Locate the cell with the specified text and output its [x, y] center coordinate. 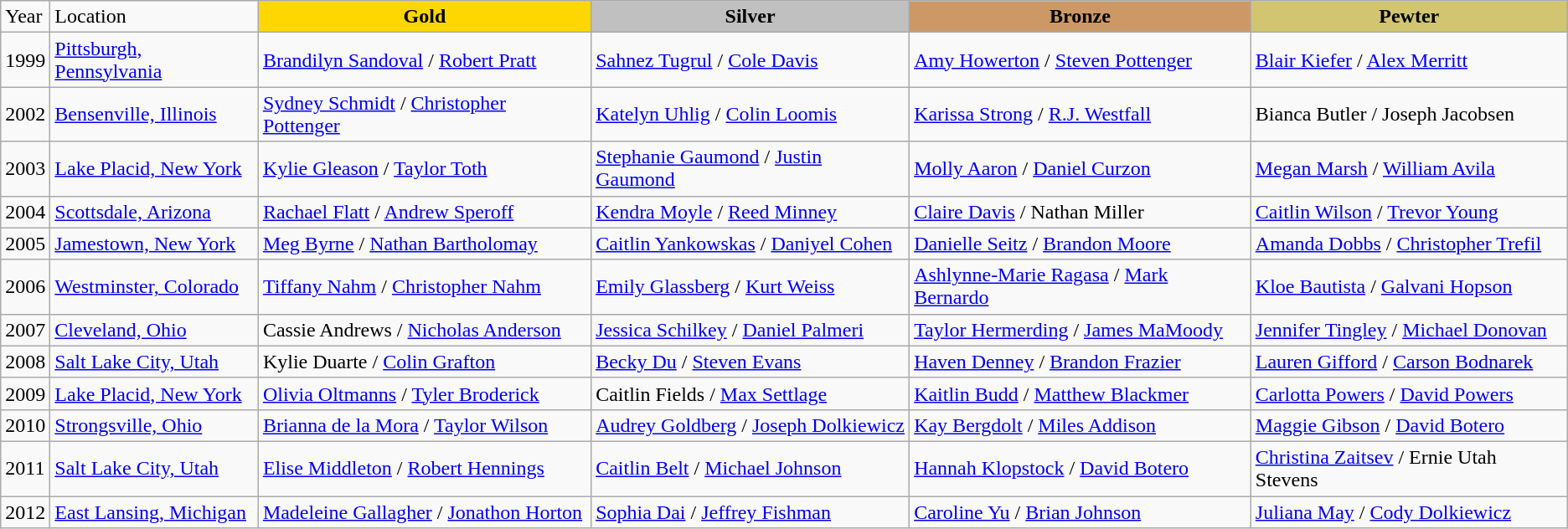
Tiffany Nahm / Christopher Nahm [424, 286]
Kylie Gleason / Taylor Toth [424, 169]
Christina Zaitsev / Ernie Utah Stevens [1409, 469]
2005 [25, 244]
Kay Bergdolt / Miles Addison [1081, 425]
Strongsville, Ohio [154, 425]
Bronze [1081, 17]
Jennifer Tingley / Michael Donovan [1409, 330]
Location [154, 17]
Pewter [1409, 17]
2008 [25, 362]
Caitlin Belt / Michael Johnson [750, 469]
2002 [25, 114]
Hannah Klopstock / David Botero [1081, 469]
2003 [25, 169]
Jamestown, New York [154, 244]
Molly Aaron / Daniel Curzon [1081, 169]
Katelyn Uhlig / Colin Loomis [750, 114]
Amanda Dobbs / Christopher Trefil [1409, 244]
Lauren Gifford / Carson Bodnarek [1409, 362]
2004 [25, 212]
Karissa Strong / R.J. Westfall [1081, 114]
2012 [25, 511]
2011 [25, 469]
Kylie Duarte / Colin Grafton [424, 362]
Amy Howerton / Steven Pottenger [1081, 60]
Gold [424, 17]
Carlotta Powers / David Powers [1409, 393]
Silver [750, 17]
Danielle Seitz / Brandon Moore [1081, 244]
Sahnez Tugrul / Cole Davis [750, 60]
Caitlin Fields / Max Settlage [750, 393]
Sydney Schmidt / Christopher Pottenger [424, 114]
1999 [25, 60]
Year [25, 17]
Madeleine Gallagher / Jonathon Horton [424, 511]
Kaitlin Budd / Matthew Blackmer [1081, 393]
Pittsburgh, Pennsylvania [154, 60]
2007 [25, 330]
Haven Denney / Brandon Frazier [1081, 362]
2009 [25, 393]
Brianna de la Mora / Taylor Wilson [424, 425]
Olivia Oltmanns / Tyler Broderick [424, 393]
Cleveland, Ohio [154, 330]
Becky Du / Steven Evans [750, 362]
Taylor Hermerding / James MaMoody [1081, 330]
Blair Kiefer / Alex Merritt [1409, 60]
Megan Marsh / William Avila [1409, 169]
Juliana May / Cody Dolkiewicz [1409, 511]
Meg Byrne / Nathan Bartholomay [424, 244]
Sophia Dai / Jeffrey Fishman [750, 511]
Emily Glassberg / Kurt Weiss [750, 286]
Bensenville, Illinois [154, 114]
Ashlynne-Marie Ragasa / Mark Bernardo [1081, 286]
Claire Davis / Nathan Miller [1081, 212]
Westminster, Colorado [154, 286]
Kendra Moyle / Reed Minney [750, 212]
Stephanie Gaumond / Justin Gaumond [750, 169]
Audrey Goldberg / Joseph Dolkiewicz [750, 425]
Scottsdale, Arizona [154, 212]
Caroline Yu / Brian Johnson [1081, 511]
Bianca Butler / Joseph Jacobsen [1409, 114]
Maggie Gibson / David Botero [1409, 425]
Caitlin Yankowskas / Daniyel Cohen [750, 244]
Caitlin Wilson / Trevor Young [1409, 212]
Rachael Flatt / Andrew Speroff [424, 212]
Brandilyn Sandoval / Robert Pratt [424, 60]
2010 [25, 425]
Cassie Andrews / Nicholas Anderson [424, 330]
2006 [25, 286]
East Lansing, Michigan [154, 511]
Jessica Schilkey / Daniel Palmeri [750, 330]
Elise Middleton / Robert Hennings [424, 469]
Kloe Bautista / Galvani Hopson [1409, 286]
